Identify which cell holds the provided text, then report its (x, y) central coordinate. 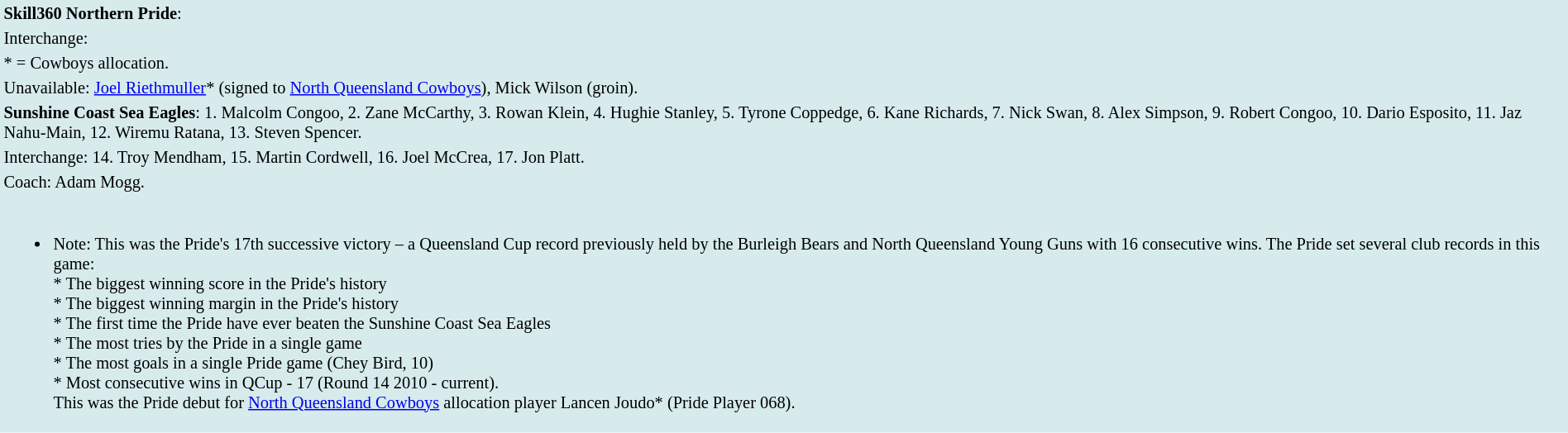
Coach: Adam Mogg. (784, 182)
Interchange: 14. Troy Mendham, 15. Martin Cordwell, 16. Joel McCrea, 17. Jon Platt. (784, 157)
* = Cowboys allocation. (784, 63)
Interchange: (784, 38)
Unavailable: Joel Riethmuller* (signed to North Queensland Cowboys), Mick Wilson (groin). (784, 88)
Skill360 Northern Pride: (784, 13)
